Return the [X, Y] coordinate for the center point of the cell that contains the specified text.  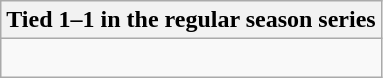
Tied 1–1 in the regular season series [191, 20]
